Locate the cell with the specified text and output its [x, y] center coordinate. 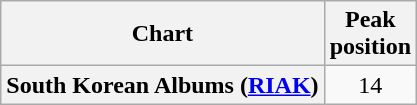
Chart [162, 34]
South Korean Albums (RIAK) [162, 85]
Peakposition [370, 34]
14 [370, 85]
